Provide the [X, Y] coordinate of the cell's center where the given text is located.  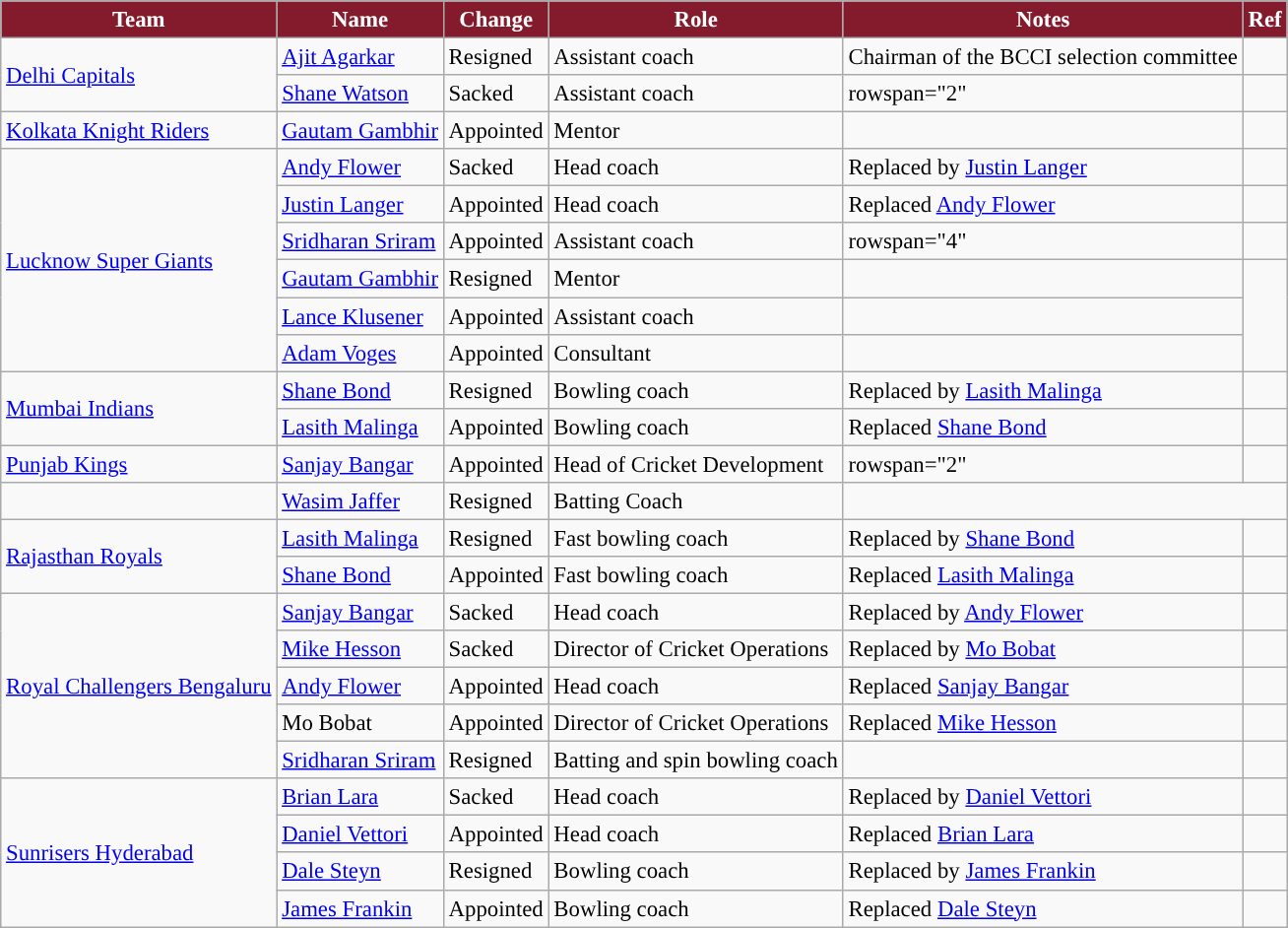
Chairman of the BCCI selection committee [1043, 57]
Replaced Andy Flower [1043, 205]
Replaced by Daniel Vettori [1043, 797]
Mike Hesson [360, 649]
Replaced by Mo Bobat [1043, 649]
Replaced by James Frankin [1043, 872]
Team [139, 20]
Dale Steyn [360, 872]
Replaced Sanjay Bangar [1043, 687]
Head of Cricket Development [695, 464]
Change [496, 20]
Lucknow Super Giants [139, 260]
Batting Coach [695, 501]
Shane Watson [360, 94]
Replaced by Andy Flower [1043, 612]
Sunrisers Hyderabad [139, 852]
Daniel Vettori [360, 834]
Kolkata Knight Riders [139, 131]
Adam Voges [360, 353]
Replaced by Justin Langer [1043, 167]
rowspan="4" [1043, 241]
Replaced by Lasith Malinga [1043, 390]
Role [695, 20]
Ajit Agarkar [360, 57]
Batting and spin bowling coach [695, 761]
Mo Bobat [360, 723]
Replaced Mike Hesson [1043, 723]
Replaced Brian Lara [1043, 834]
Name [360, 20]
Justin Langer [360, 205]
Notes [1043, 20]
Consultant [695, 353]
Replaced Dale Steyn [1043, 908]
Ref [1264, 20]
Wasim Jaffer [360, 501]
Mumbai Indians [139, 408]
Replaced Lasith Malinga [1043, 575]
Lance Klusener [360, 316]
Punjab Kings [139, 464]
Brian Lara [360, 797]
Replaced by Shane Bond [1043, 538]
Royal Challengers Bengaluru [139, 686]
Rajasthan Royals [139, 556]
Replaced Shane Bond [1043, 427]
James Frankin [360, 908]
Delhi Capitals [139, 75]
